Locate the cell with the specified text and output its (x, y) center coordinate. 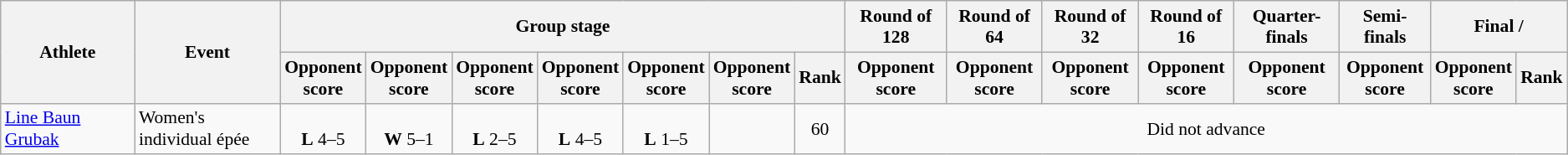
Group stage (563, 27)
L 1–5 (666, 129)
Round of 128 (896, 27)
Round of 64 (995, 27)
Line Baun Grubak (68, 129)
L 2–5 (495, 129)
Did not advance (1206, 129)
Quarter-finals (1287, 27)
Event (207, 52)
Athlete (68, 52)
Final / (1499, 27)
Round of 32 (1090, 27)
W 5–1 (410, 129)
Women's individual épée (207, 129)
60 (820, 129)
Semi-finals (1385, 27)
Round of 16 (1186, 27)
